Search for the cell housing the specified text and yield its (X, Y) center coordinate. 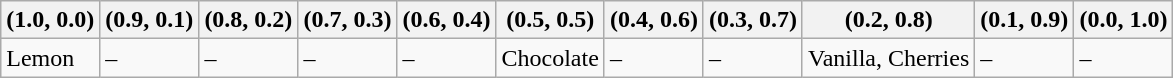
(0.4, 0.6) (654, 20)
(0.5, 0.5) (550, 20)
(0.1, 0.9) (1024, 20)
(1.0, 0.0) (50, 20)
(0.0, 1.0) (1124, 20)
(0.9, 0.1) (150, 20)
(0.8, 0.2) (248, 20)
Vanilla, Cherries (888, 58)
(0.7, 0.3) (348, 20)
(0.6, 0.4) (446, 20)
Chocolate (550, 58)
(0.3, 0.7) (752, 20)
Lemon (50, 58)
(0.2, 0.8) (888, 20)
